Extract the [x, y] coordinate from the center of the cell holding the provided text.  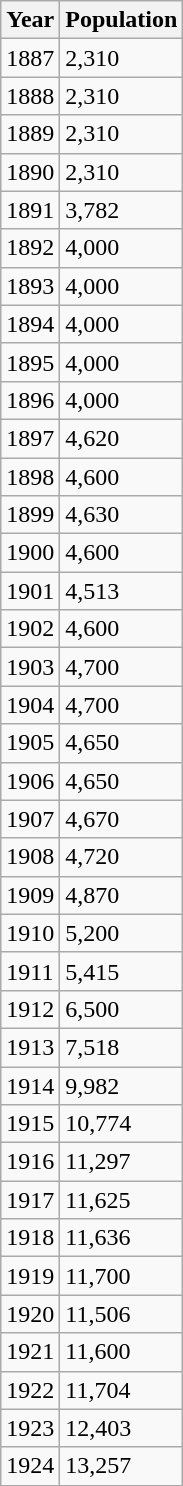
3,782 [122, 210]
12,403 [122, 1428]
1898 [30, 477]
1893 [30, 286]
1910 [30, 933]
1914 [30, 1085]
1890 [30, 172]
11,704 [122, 1390]
1923 [30, 1428]
5,200 [122, 933]
4,670 [122, 819]
1913 [30, 1047]
11,625 [122, 1200]
1902 [30, 629]
11,700 [122, 1276]
Population [122, 20]
4,720 [122, 857]
1919 [30, 1276]
1901 [30, 591]
1920 [30, 1314]
6,500 [122, 1009]
1903 [30, 667]
11,636 [122, 1238]
1894 [30, 324]
1912 [30, 1009]
1888 [30, 96]
10,774 [122, 1124]
1918 [30, 1238]
13,257 [122, 1466]
11,297 [122, 1162]
1917 [30, 1200]
1887 [30, 58]
1907 [30, 819]
11,600 [122, 1352]
1904 [30, 705]
11,506 [122, 1314]
1924 [30, 1466]
1916 [30, 1162]
4,620 [122, 438]
9,982 [122, 1085]
1895 [30, 362]
1908 [30, 857]
1909 [30, 895]
1915 [30, 1124]
1891 [30, 210]
1911 [30, 971]
1896 [30, 400]
7,518 [122, 1047]
1900 [30, 553]
4,630 [122, 515]
1899 [30, 515]
1892 [30, 248]
1922 [30, 1390]
1921 [30, 1352]
1889 [30, 134]
1905 [30, 743]
5,415 [122, 971]
4,513 [122, 591]
1906 [30, 781]
Year [30, 20]
4,870 [122, 895]
1897 [30, 438]
